Search for the cell housing the specified text and yield its (x, y) center coordinate. 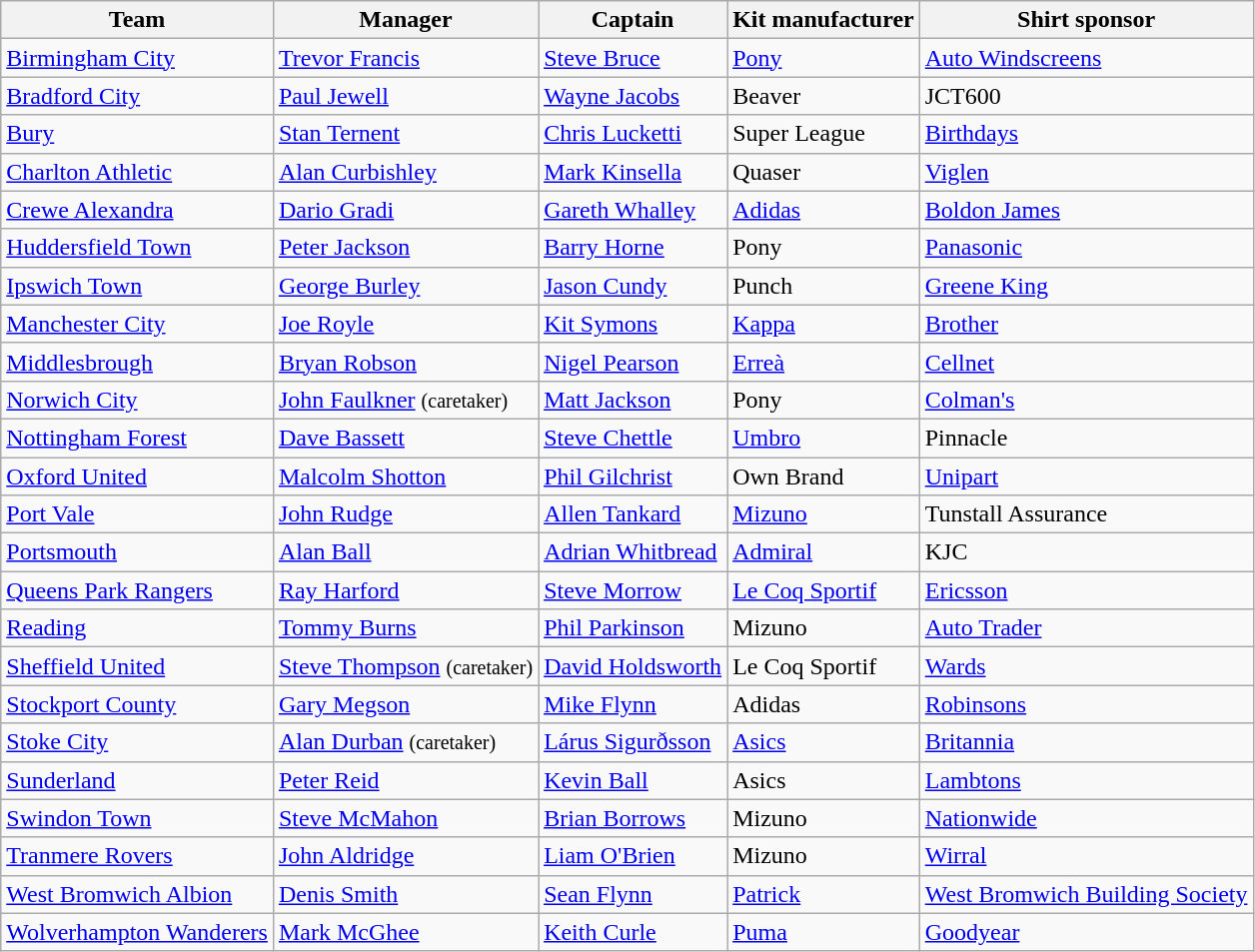
Robinsons (1086, 704)
Tommy Burns (406, 628)
Mark McGhee (406, 932)
Kit Symons (633, 324)
Steve McMahon (406, 818)
Barry Horne (633, 248)
Sheffield United (138, 666)
Swindon Town (138, 818)
Stockport County (138, 704)
Ipswich Town (138, 286)
Steve Morrow (633, 590)
Own Brand (823, 476)
Lambtons (1086, 780)
Norwich City (138, 400)
Bryan Robson (406, 362)
Mark Kinsella (633, 172)
Port Vale (138, 514)
Adrian Whitbread (633, 552)
Sean Flynn (633, 894)
Queens Park Rangers (138, 590)
Sunderland (138, 780)
Pinnacle (1086, 438)
Oxford United (138, 476)
Malcolm Shotton (406, 476)
Erreà (823, 362)
Super League (823, 134)
George Burley (406, 286)
Puma (823, 932)
Alan Curbishley (406, 172)
John Faulkner (caretaker) (406, 400)
Wirral (1086, 856)
Wolverhampton Wanderers (138, 932)
Nottingham Forest (138, 438)
Dave Bassett (406, 438)
Alan Ball (406, 552)
Middlesbrough (138, 362)
Joe Royle (406, 324)
Dario Gradi (406, 210)
Liam O'Brien (633, 856)
Beaver (823, 96)
Kit manufacturer (823, 20)
David Holdsworth (633, 666)
Jason Cundy (633, 286)
Portsmouth (138, 552)
Britannia (1086, 742)
Gary Megson (406, 704)
Boldon James (1086, 210)
Crewe Alexandra (138, 210)
KJC (1086, 552)
Bradford City (138, 96)
Allen Tankard (633, 514)
Stoke City (138, 742)
Mike Flynn (633, 704)
Admiral (823, 552)
Charlton Athletic (138, 172)
Peter Jackson (406, 248)
Matt Jackson (633, 400)
Punch (823, 286)
Huddersfield Town (138, 248)
Panasonic (1086, 248)
John Aldridge (406, 856)
Trevor Francis (406, 58)
Peter Reid (406, 780)
Greene King (1086, 286)
Steve Bruce (633, 58)
Brother (1086, 324)
Birthdays (1086, 134)
Tunstall Assurance (1086, 514)
Birmingham City (138, 58)
Quaser (823, 172)
Wayne Jacobs (633, 96)
Reading (138, 628)
Nationwide (1086, 818)
Bury (138, 134)
Kappa (823, 324)
Colman's (1086, 400)
Phil Gilchrist (633, 476)
Keith Curle (633, 932)
Cellnet (1086, 362)
Kevin Ball (633, 780)
JCT600 (1086, 96)
John Rudge (406, 514)
Ray Harford (406, 590)
Denis Smith (406, 894)
Ericsson (1086, 590)
Steve Thompson (caretaker) (406, 666)
Lárus Sigurðsson (633, 742)
Steve Chettle (633, 438)
Phil Parkinson (633, 628)
Gareth Whalley (633, 210)
Wards (1086, 666)
Umbro (823, 438)
Tranmere Rovers (138, 856)
Alan Durban (caretaker) (406, 742)
Captain (633, 20)
Chris Lucketti (633, 134)
Stan Ternent (406, 134)
Nigel Pearson (633, 362)
Goodyear (1086, 932)
Manager (406, 20)
Auto Trader (1086, 628)
Team (138, 20)
Brian Borrows (633, 818)
Auto Windscreens (1086, 58)
Unipart (1086, 476)
Patrick (823, 894)
Manchester City (138, 324)
West Bromwich Albion (138, 894)
Viglen (1086, 172)
Shirt sponsor (1086, 20)
West Bromwich Building Society (1086, 894)
Paul Jewell (406, 96)
